Detect which cell encompasses the target text, then output its [x, y] center coordinate. 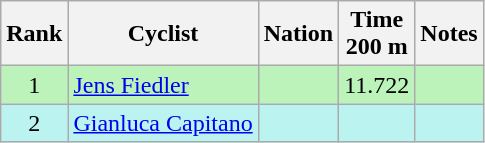
2 [34, 123]
Gianluca Capitano [163, 123]
Nation [298, 34]
Rank [34, 34]
Notes [449, 34]
Jens Fiedler [163, 85]
Cyclist [163, 34]
1 [34, 85]
11.722 [377, 85]
Time200 m [377, 34]
